For the text-containing cell, return its midpoint in (x, y) coordinate format. 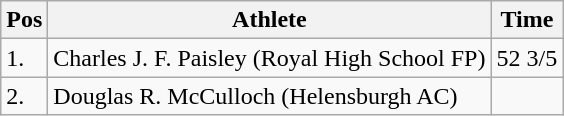
Douglas R. McCulloch (Helensburgh AC) (270, 96)
Charles J. F. Paisley (Royal High School FP) (270, 58)
52 3/5 (527, 58)
1. (24, 58)
Time (527, 20)
Pos (24, 20)
2. (24, 96)
Athlete (270, 20)
